Determine the [x, y] coordinate at the center of the cell enclosing the given text.  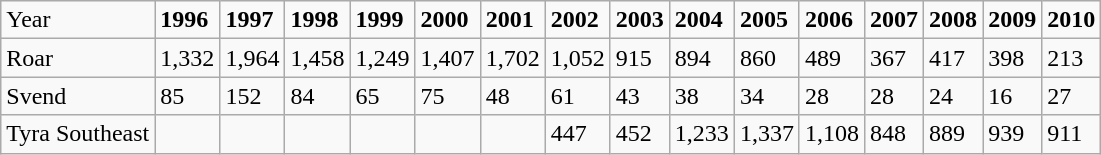
Tyra Southeast [78, 134]
38 [702, 96]
2006 [832, 20]
1,702 [512, 58]
2007 [894, 20]
16 [1012, 96]
2000 [448, 20]
452 [640, 134]
911 [1072, 134]
1,458 [318, 58]
894 [702, 58]
915 [640, 58]
2002 [578, 20]
489 [832, 58]
2008 [954, 20]
48 [512, 96]
152 [252, 96]
398 [1012, 58]
1999 [382, 20]
848 [894, 134]
1996 [188, 20]
43 [640, 96]
1,052 [578, 58]
Roar [78, 58]
213 [1072, 58]
367 [894, 58]
2005 [766, 20]
860 [766, 58]
Svend [78, 96]
24 [954, 96]
2001 [512, 20]
939 [1012, 134]
27 [1072, 96]
1,108 [832, 134]
2003 [640, 20]
61 [578, 96]
1,337 [766, 134]
2009 [1012, 20]
84 [318, 96]
85 [188, 96]
1997 [252, 20]
447 [578, 134]
889 [954, 134]
1,249 [382, 58]
2004 [702, 20]
65 [382, 96]
34 [766, 96]
417 [954, 58]
75 [448, 96]
Year [78, 20]
1,332 [188, 58]
1,407 [448, 58]
1,233 [702, 134]
1998 [318, 20]
1,964 [252, 58]
2010 [1072, 20]
